From the cell containing the given text, extract its center point as (x, y) coordinate. 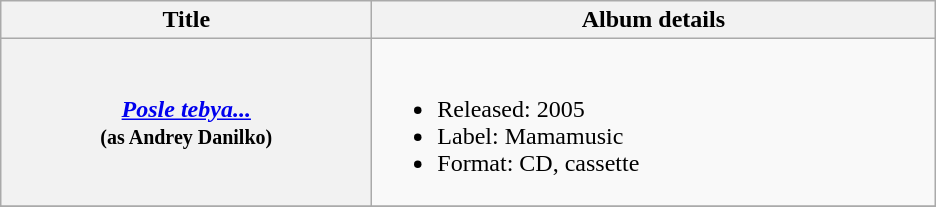
Title (186, 20)
Posle tebya...(as Andrey Danilko) (186, 122)
Released: 2005Label: MamamusicFormat: CD, cassette (654, 122)
Album details (654, 20)
